Return [X, Y] of the center of cell containing provided text 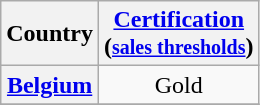
Certification(sales thresholds) [178, 34]
Gold [178, 85]
Country [50, 34]
Belgium [50, 85]
